For the text-containing cell, return its midpoint in [x, y] coordinate format. 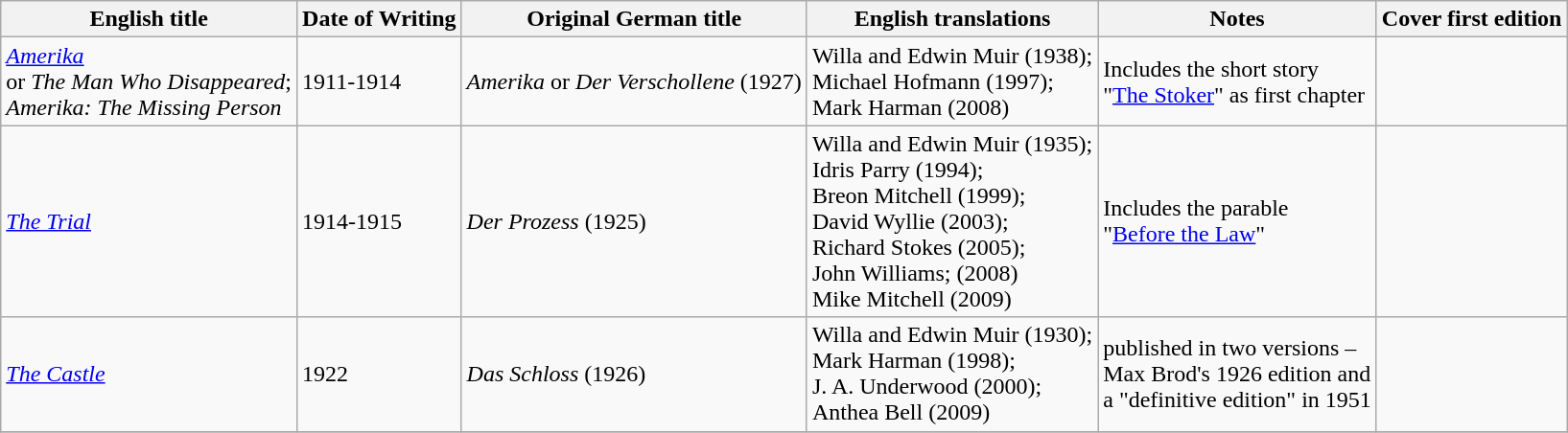
Amerikaor The Man Who Disappeared;Amerika: The Missing Person [150, 81]
Willa and Edwin Muir (1938);Michael Hofmann (1997);Mark Harman (2008) [951, 81]
Amerika or Der Verschollene (1927) [634, 81]
Original German title [634, 19]
1911-1914 [380, 81]
Includes the parable"Before the Law" [1237, 221]
1922 [380, 374]
The Trial [150, 221]
1914-1915 [380, 221]
The Castle [150, 374]
Das Schloss (1926) [634, 374]
Notes [1237, 19]
published in two versions –Max Brod's 1926 edition anda "definitive edition" in 1951 [1237, 374]
Includes the short story"The Stoker" as first chapter [1237, 81]
Cover first edition [1471, 19]
English translations [951, 19]
English title [150, 19]
Willa and Edwin Muir (1930);Mark Harman (1998);J. A. Underwood (2000);Anthea Bell (2009) [951, 374]
Der Prozess (1925) [634, 221]
Date of Writing [380, 19]
